Detect which cell encompasses the target text, then output its [X, Y] center coordinate. 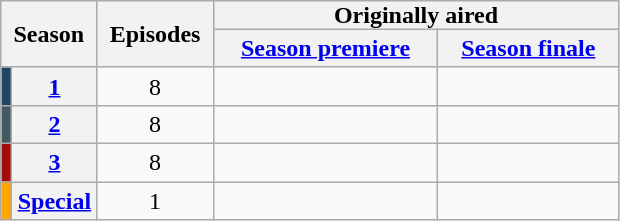
2 [54, 124]
Season premiere [326, 48]
Originally aired [416, 15]
Season [49, 34]
3 [54, 162]
Episodes [155, 34]
Special [54, 201]
Season finale [528, 48]
